From the cell containing the given text, extract its center point as [x, y] coordinate. 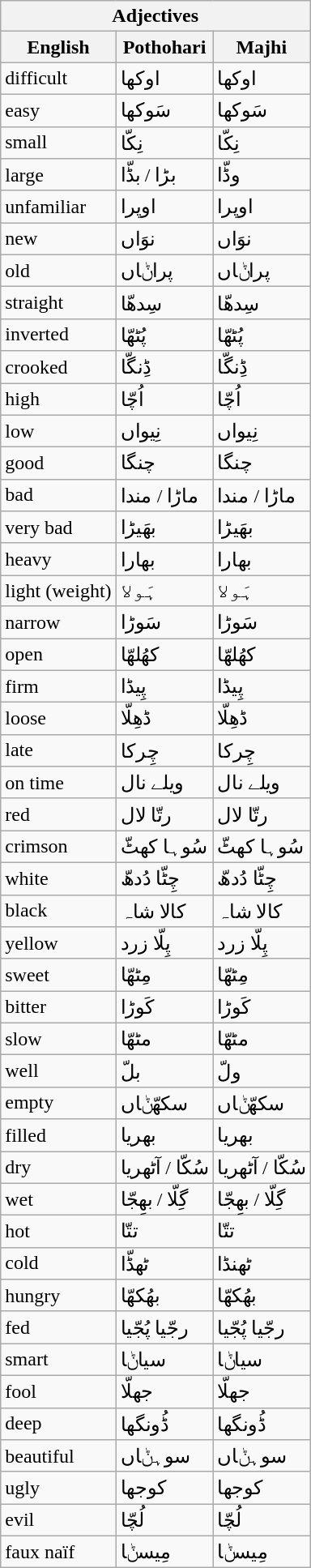
hot [58, 1232]
open [58, 655]
difficult [58, 79]
ٹھڈّا [164, 1263]
new [58, 239]
ugly [58, 1488]
old [58, 271]
بلّ [164, 1071]
smart [58, 1360]
fed [58, 1327]
hungry [58, 1296]
yellow [58, 943]
late [58, 750]
inverted [58, 335]
low [58, 431]
dry [58, 1167]
bad [58, 495]
very bad [58, 528]
good [58, 464]
on time [58, 783]
Adjectives [155, 16]
well [58, 1071]
slow [58, 1039]
small [58, 143]
evil [58, 1520]
beautiful [58, 1456]
filled [58, 1135]
English [58, 47]
red [58, 814]
easy [58, 110]
large [58, 175]
empty [58, 1103]
unfamiliar [58, 207]
cold [58, 1263]
heavy [58, 559]
deep [58, 1424]
Pothohari [164, 47]
faux naïf [58, 1552]
bitter [58, 1007]
loose [58, 719]
high [58, 399]
بڑا / بڈّا [164, 175]
narrow [58, 622]
black [58, 911]
crooked [58, 367]
firm [58, 686]
Majhi [262, 47]
fool [58, 1391]
straight [58, 303]
wet [58, 1199]
crimson [58, 847]
white [58, 878]
ٹھنڈا [262, 1263]
وڈّا [262, 175]
ولّ [262, 1071]
sweet [58, 975]
light (weight) [58, 591]
